Search for the cell housing the specified text and yield its (X, Y) center coordinate. 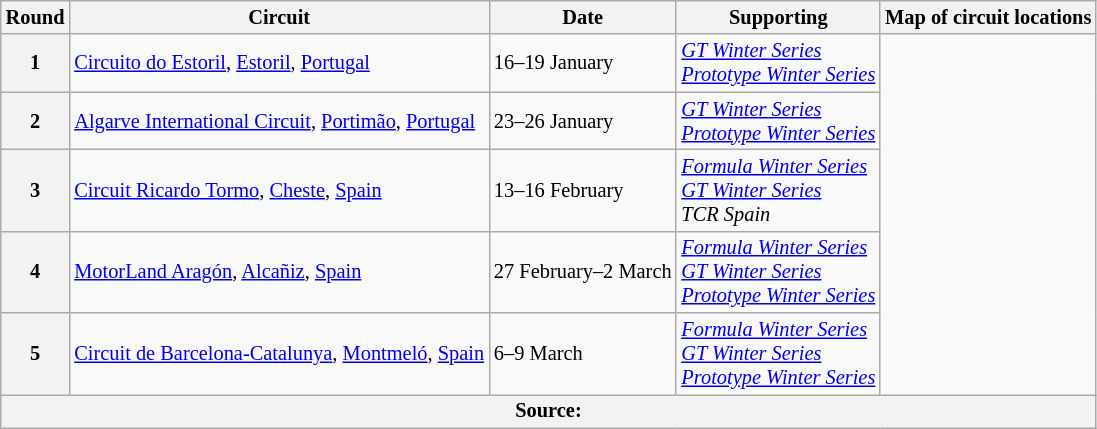
Map of circuit locations (988, 17)
6–9 March (582, 354)
2 (36, 121)
16–19 January (582, 63)
Source: (548, 411)
Circuito do Estoril, Estoril, Portugal (279, 63)
23–26 January (582, 121)
Date (582, 17)
5 (36, 354)
Round (36, 17)
Formula Winter SeriesGT Winter SeriesTCR Spain (778, 190)
Algarve International Circuit, Portimão, Portugal (279, 121)
4 (36, 272)
27 February–2 March (582, 272)
Circuit (279, 17)
Circuit Ricardo Tormo, Cheste, Spain (279, 190)
Supporting (778, 17)
13–16 February (582, 190)
3 (36, 190)
MotorLand Aragón, Alcañiz, Spain (279, 272)
1 (36, 63)
Circuit de Barcelona-Catalunya, Montmeló, Spain (279, 354)
